Identify which cell holds the provided text, then report its [x, y] central coordinate. 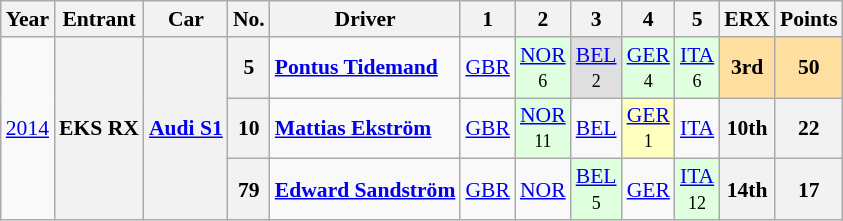
GER [648, 190]
Audi S1 [186, 128]
22 [809, 128]
GER1 [648, 128]
BEL5 [596, 190]
50 [809, 68]
17 [809, 190]
EKS RX [99, 128]
10 [249, 128]
2 [543, 19]
Entrant [99, 19]
79 [249, 190]
1 [488, 19]
10th [747, 128]
4 [648, 19]
ITA12 [697, 190]
ERX [747, 19]
2014 [28, 128]
Car [186, 19]
3rd [747, 68]
14th [747, 190]
Driver [366, 19]
ITA6 [697, 68]
NOR [543, 190]
NOR6 [543, 68]
Pontus Tidemand [366, 68]
BEL [596, 128]
BEL2 [596, 68]
Points [809, 19]
Year [28, 19]
Mattias Ekström [366, 128]
3 [596, 19]
GER4 [648, 68]
No. [249, 19]
ITA [697, 128]
Edward Sandström [366, 190]
NOR11 [543, 128]
